Pinpoint the cell where the given text exists, returning its [x, y] midpoint coordinate. 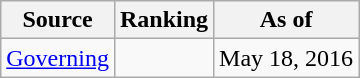
As of [286, 20]
Ranking [164, 20]
May 18, 2016 [286, 58]
Source [58, 20]
Governing [58, 58]
